Return the (x, y) coordinate for the center point of the cell that contains the specified text.  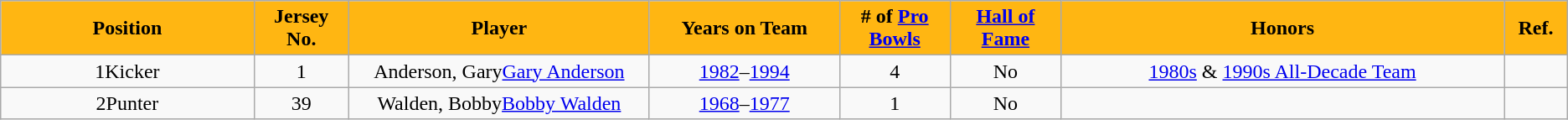
2Punter (127, 103)
Position (127, 29)
Anderson, GaryGary Anderson (499, 71)
Honors (1283, 29)
39 (302, 103)
4 (895, 71)
# of Pro Bowls (895, 29)
Jersey No. (302, 29)
Player (499, 29)
1980s & 1990s All-Decade Team (1283, 71)
1982–1994 (744, 71)
1968–1977 (744, 103)
Ref. (1536, 29)
Years on Team (744, 29)
Hall of Fame (1005, 29)
Walden, BobbyBobby Walden (499, 103)
1Kicker (127, 71)
